Return [x, y] of the center of cell containing provided text 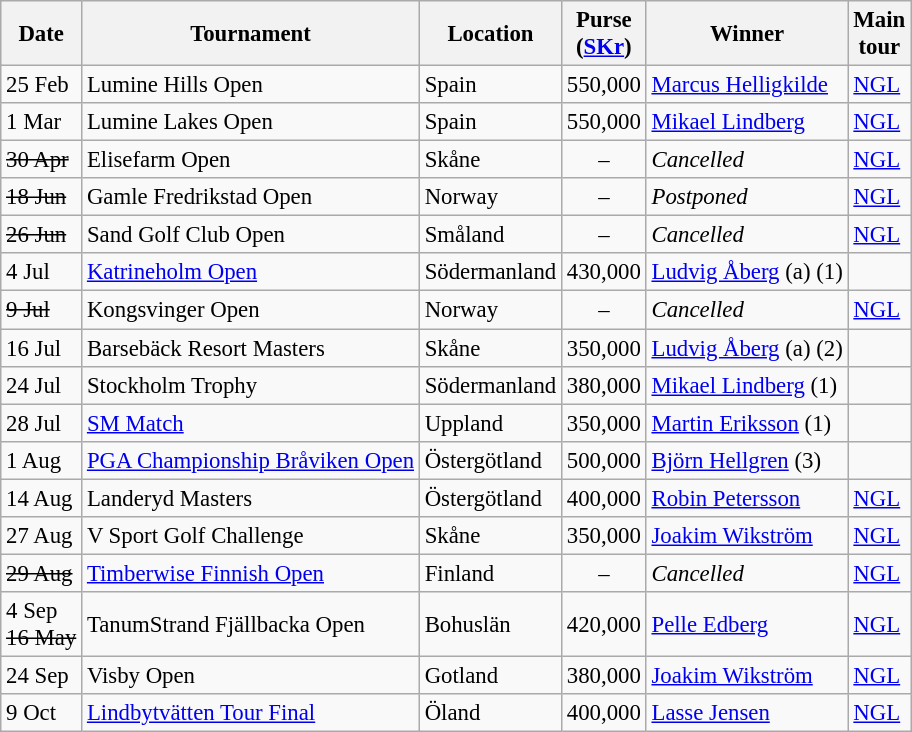
V Sport Golf Challenge [251, 536]
Robin Petersson [747, 498]
SM Match [251, 423]
Marcus Helligkilde [747, 85]
Postponed [747, 197]
28 Jul [42, 423]
Landeryd Masters [251, 498]
Maintour [880, 34]
25 Feb [42, 85]
Småland [490, 235]
Uppland [490, 423]
420,000 [604, 624]
500,000 [604, 460]
430,000 [604, 273]
Tournament [251, 34]
Pelle Edberg [747, 624]
Mikael Lindberg (1) [747, 385]
16 Jul [42, 348]
Bohuslän [490, 624]
1 Aug [42, 460]
TanumStrand Fjällbacka Open [251, 624]
Ludvig Åberg (a) (1) [747, 273]
Date [42, 34]
30 Apr [42, 160]
18 Jun [42, 197]
Elisefarm Open [251, 160]
Timberwise Finnish Open [251, 573]
Lumine Lakes Open [251, 122]
Lumine Hills Open [251, 85]
Location [490, 34]
29 Aug [42, 573]
1 Mar [42, 122]
Gamle Fredrikstad Open [251, 197]
Finland [490, 573]
Winner [747, 34]
Stockholm Trophy [251, 385]
Sand Golf Club Open [251, 235]
4 Jul [42, 273]
Katrineholm Open [251, 273]
PGA Championship Bråviken Open [251, 460]
26 Jun [42, 235]
4 Sep16 May [42, 624]
Kongsvinger Open [251, 310]
9 Oct [42, 713]
Mikael Lindberg [747, 122]
27 Aug [42, 536]
Purse(SKr) [604, 34]
Martin Eriksson (1) [747, 423]
14 Aug [42, 498]
24 Jul [42, 385]
24 Sep [42, 675]
9 Jul [42, 310]
Ludvig Åberg (a) (2) [747, 348]
Öland [490, 713]
Lindbytvätten Tour Final [251, 713]
Gotland [490, 675]
Lasse Jensen [747, 713]
Björn Hellgren (3) [747, 460]
Barsebäck Resort Masters [251, 348]
Visby Open [251, 675]
